For the text-containing cell, return its midpoint in (X, Y) coordinate format. 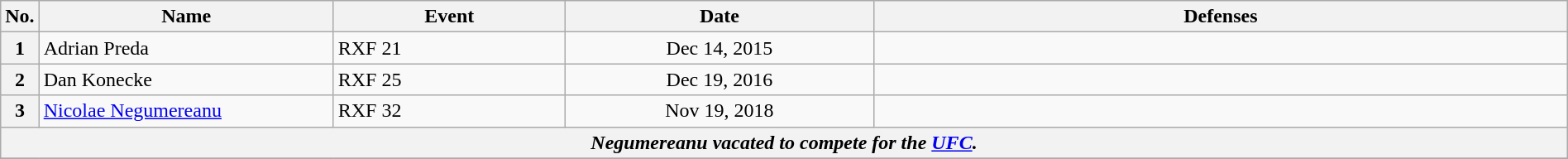
Dan Konecke (186, 79)
No. (20, 17)
Dec 14, 2015 (719, 48)
3 (20, 111)
Dec 19, 2016 (719, 79)
Date (719, 17)
Adrian Preda (186, 48)
Nicolae Negumereanu (186, 111)
Defenses (1221, 17)
2 (20, 79)
Negumereanu vacated to compete for the UFC. (784, 142)
1 (20, 48)
RXF 21 (449, 48)
Nov 19, 2018 (719, 111)
Event (449, 17)
RXF 32 (449, 111)
Name (186, 17)
RXF 25 (449, 79)
